Scan for the cell matching the given text and deliver its (X, Y) coordinate at center. 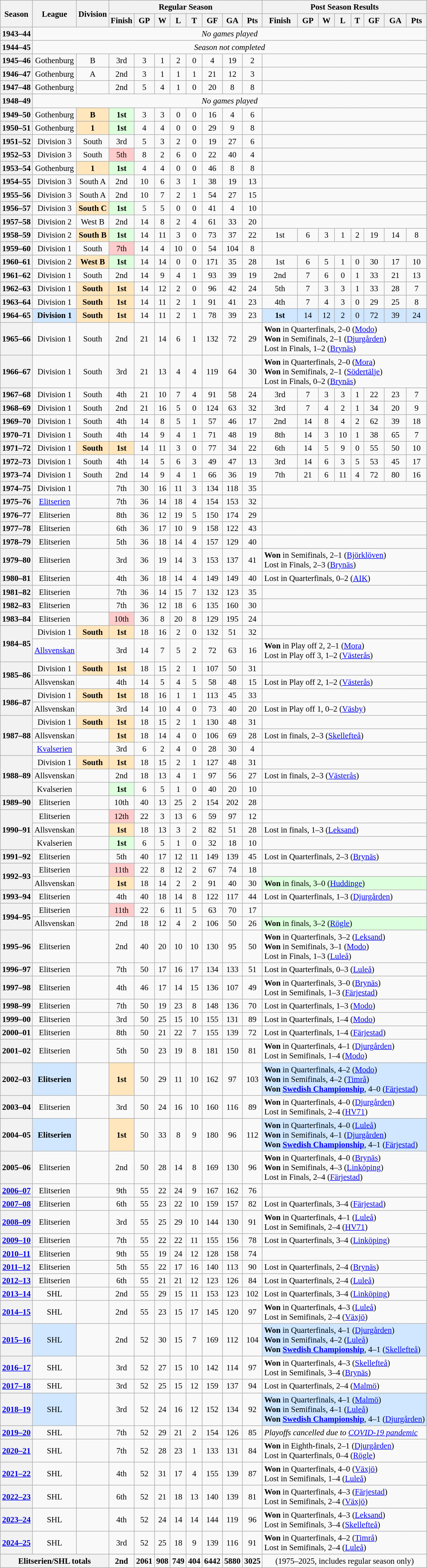
1982–83 (16, 605)
Won in Quarterfinals, 3–2 (Leksand)Won in Semifinals, 3–1 (Modo)Lost in Finals, 1–3 (Luleå) (345, 947)
62 (374, 421)
2021–22 (16, 1474)
Post Season Results (345, 7)
1962–63 (16, 289)
2020–21 (16, 1450)
127 (212, 763)
1961–62 (16, 275)
2023–24 (16, 1519)
Won in Quarterfinals, 4–0 (Växjö)Lost in Semifinals, 1–4 (Luleå) (345, 1474)
181 (212, 1051)
1965–66 (16, 339)
85 (252, 1432)
1955–56 (16, 195)
Won in finals, 3–0 (Huddinge) (345, 883)
1970–71 (16, 435)
2022–23 (16, 1497)
1943–44 (16, 34)
1997–98 (16, 988)
2018–19 (16, 1409)
1984–85 (16, 643)
94 (252, 1386)
A (92, 74)
1954–55 (16, 182)
1948–49 (16, 101)
59 (212, 816)
2009–10 (16, 1240)
1995–96 (16, 947)
Lost in Quarterfinals, 2–4 (Brynäs) (345, 1267)
Lost in Quarterfinals, 0–3 (Luleå) (345, 970)
195 (232, 619)
67 (212, 870)
1998–99 (16, 1006)
Lost in finals, 2–3 (Västerås) (345, 776)
47 (232, 461)
53 (374, 461)
2011–12 (16, 1267)
Regular Season (186, 7)
Won in Quarterfinals, 4–3 (Färjestad)Lost in Semifinals, 2–4 (Växjö) (345, 1497)
152 (212, 1409)
80 (396, 475)
2024–25 (16, 1543)
93 (212, 275)
44 (252, 897)
1980–81 (16, 578)
1987–88 (16, 736)
1964–65 (16, 316)
Lost in Quarterfinals, 2–4 (Luleå) (345, 1281)
2010–11 (16, 1254)
1969–70 (16, 421)
1979–80 (16, 560)
Playoffs cancelled due to COVID-19 pandemic (345, 1432)
1968–69 (16, 408)
Lost in finals, 1–3 (Leksand) (345, 830)
1959–60 (16, 249)
1996–97 (16, 970)
Lost in Quarterfinals, 1–3 (Djurgården) (345, 897)
5880 (232, 1561)
56 (232, 776)
1972–73 (16, 461)
2006–07 (16, 1190)
Won in Eighth-finals, 2–1 (Djurgården)Lost in Quarterfinals, 0–4 (Rögle) (345, 1450)
128 (212, 1254)
Lost in Quarterfinals, 2–3 (Brynäs) (345, 856)
1944–45 (16, 47)
2017–18 (16, 1386)
Won in Play off 2, 2–1 (Mora)Lost in Play off 3, 1–2 (Västerås) (345, 650)
(1975–2025, includes regular season only) (345, 1561)
1977–78 (16, 528)
Lost in Quarterfinals, 1–3 (Modo) (345, 1006)
26 (252, 924)
Won in Quarterfinals, 2–0 (Modo)Won in Semifinals, 2–1 (Djurgården)Lost in Finals, 1–2 (Brynäs) (345, 339)
Division (92, 14)
1993–94 (16, 897)
1986–87 (16, 702)
76 (252, 1190)
Won in Semifinals, 2–1 (Björklöven)Lost in Finals, 2–3 (Brynäs) (345, 560)
Lost in Play off 1, 0–2 (Väsby) (345, 709)
Season not completed (230, 47)
1958–59 (16, 235)
2014–15 (16, 1312)
2005–06 (16, 1167)
1949–50 (16, 115)
6442 (212, 1561)
South C (92, 208)
Won in Quarterfinals, 4–0 (Brynäs)Won in Semifinals, 4–3 (Linköping)Lost in Finals, 2–4 (Färjestad) (345, 1167)
Won in Quarterfinals, 4–1 (Djurgården)Won in Semifinals, 4–2 (Luleå)Won Swedish Championship, 4–1 (Skellefteå) (345, 1340)
1975–76 (16, 502)
1956–57 (16, 208)
1963–64 (16, 302)
43 (252, 528)
1966–67 (16, 371)
1946–47 (16, 74)
1989–90 (16, 803)
156 (232, 1240)
League (54, 14)
95 (232, 947)
1983–84 (16, 619)
Lost in Quarterfinals, 0–2 (AIK) (345, 578)
167 (212, 1190)
1974–75 (16, 489)
90 (252, 1267)
2003–04 (16, 1107)
1988–89 (16, 776)
Lost in Play off 2, 1–2 (Västerås) (345, 682)
908 (162, 1561)
Lost in Quarterfinals, 1–4 (Modo) (345, 1020)
142 (212, 1368)
202 (232, 803)
61 (212, 222)
117 (232, 897)
Won in Quarterfinals, 4–2 (Timrå)Lost in Semifinals, 2–4 (Luleå) (345, 1543)
Won in Quarterfinals, 4–3 (Luleå)Lost in Semifinals, 2–4 (Växjö) (345, 1312)
2007–08 (16, 1204)
87 (252, 1474)
71 (212, 435)
Lost in Quarterfinals, 3–4 (Färjestad) (345, 1204)
1985–86 (16, 675)
1973–74 (16, 475)
1994–95 (16, 916)
1981–82 (16, 592)
South B (92, 235)
1990–91 (16, 829)
Won in Quarterfinals, 4–3 (Skellefteå)Lost in Semifinals, 3–4 (Brynäs) (345, 1368)
2013–14 (16, 1294)
1953–54 (16, 168)
749 (179, 1561)
1947–48 (16, 87)
120 (232, 1312)
1971–72 (16, 448)
66 (212, 475)
Season (16, 14)
Won in Quarterfinals, 3–0 (Brynäs)Lost in Semifinals, 1–3 (Färjestad) (345, 988)
Won in Quarterfinals, 4–3 (Leksand)Lost in Semifinals, 3–4 (Skellefteå) (345, 1519)
92 (252, 1409)
Won in Quarterfinals, 4–1 (Luleå)Lost in Semifinals, 2–4 (HV71) (345, 1222)
Won in Quarterfinals, 4–1 (Malmö)Won in Semifinals, 4–1 (Luleå)Won Swedish Championship, 4–1 (Djurgården) (345, 1409)
Won in Quarterfinals, 2–0 (Mora)Won in Semifinals, 2–1 (Södertälje)Lost in Finals, 0–2 (Brynäs) (345, 371)
2015–16 (16, 1340)
174 (232, 515)
2008–09 (16, 1222)
2002–03 (16, 1079)
77 (212, 448)
145 (212, 1312)
2004–05 (16, 1135)
Won in Quarterfinals, 4–0 (Luleå)Won in Semifinals, 4–1 (Djurgården)Won Swedish Championship, 4–1 (Färjestad) (345, 1135)
1992–93 (16, 876)
Elitserien/SHL totals (55, 1561)
1945–46 (16, 61)
Won in Quarterfinals, 4–1 (Djurgården)Lost in Semifinals, 1–4 (Modo) (345, 1051)
1951–52 (16, 141)
135 (212, 605)
69 (232, 736)
1967–68 (16, 394)
1960–61 (16, 262)
1976–77 (16, 515)
102 (252, 1294)
114 (232, 1368)
57 (212, 421)
1999–00 (16, 1020)
2016–17 (16, 1368)
103 (252, 1079)
Lost in finals, 2–3 (Skellefteå) (345, 736)
118 (232, 489)
Lost in Quarterfinals, 2–4 (Malmö) (345, 1386)
124 (212, 408)
2000–01 (16, 1033)
180 (212, 1135)
42 (232, 289)
1952–53 (16, 155)
Lost in Quarterfinals, 1–4 (Färjestad) (345, 1033)
2061 (144, 1561)
2019–20 (16, 1432)
1957–58 (16, 222)
1991–92 (16, 856)
64 (232, 371)
148 (212, 1006)
2012–13 (16, 1281)
12th (121, 816)
Won in Quarterfinals, 4–0 (Djurgården)Lost in Semifinals, 2–4 (HV71) (345, 1107)
37 (232, 235)
3025 (252, 1561)
404 (194, 1561)
1978–79 (16, 542)
Won in finals, 3–2 (Rögle) (345, 924)
Won in Quarterfinals, 4–2 (Modo)Won in Semifinals, 4–2 (Timrå)Won Swedish Championship, 4–0 (Färjestad) (345, 1079)
171 (212, 262)
2001–02 (16, 1051)
1950–51 (16, 128)
65 (396, 435)
